Return the [X, Y] coordinate for the center point of the cell that contains the specified text.  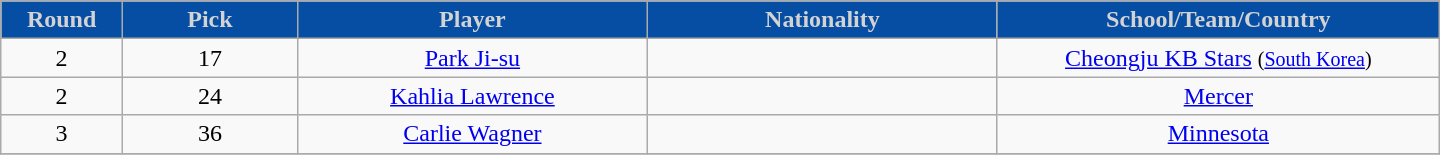
Player [472, 20]
3 [62, 134]
Nationality [822, 20]
Minnesota [1218, 134]
School/Team/Country [1218, 20]
Cheongju KB Stars (South Korea) [1218, 58]
36 [210, 134]
Carlie Wagner [472, 134]
Round [62, 20]
17 [210, 58]
Kahlia Lawrence [472, 96]
24 [210, 96]
Mercer [1218, 96]
Park Ji-su [472, 58]
Pick [210, 20]
